Extract the (x, y) coordinate from the center of the cell holding the provided text.  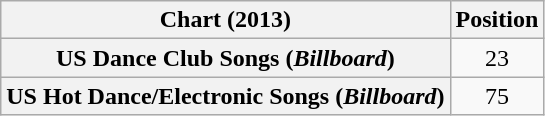
US Hot Dance/Electronic Songs (Billboard) (226, 96)
Chart (2013) (226, 20)
Position (497, 20)
75 (497, 96)
23 (497, 58)
US Dance Club Songs (Billboard) (226, 58)
